Output the [X, Y] coordinate of the center of the cell containing the given text.  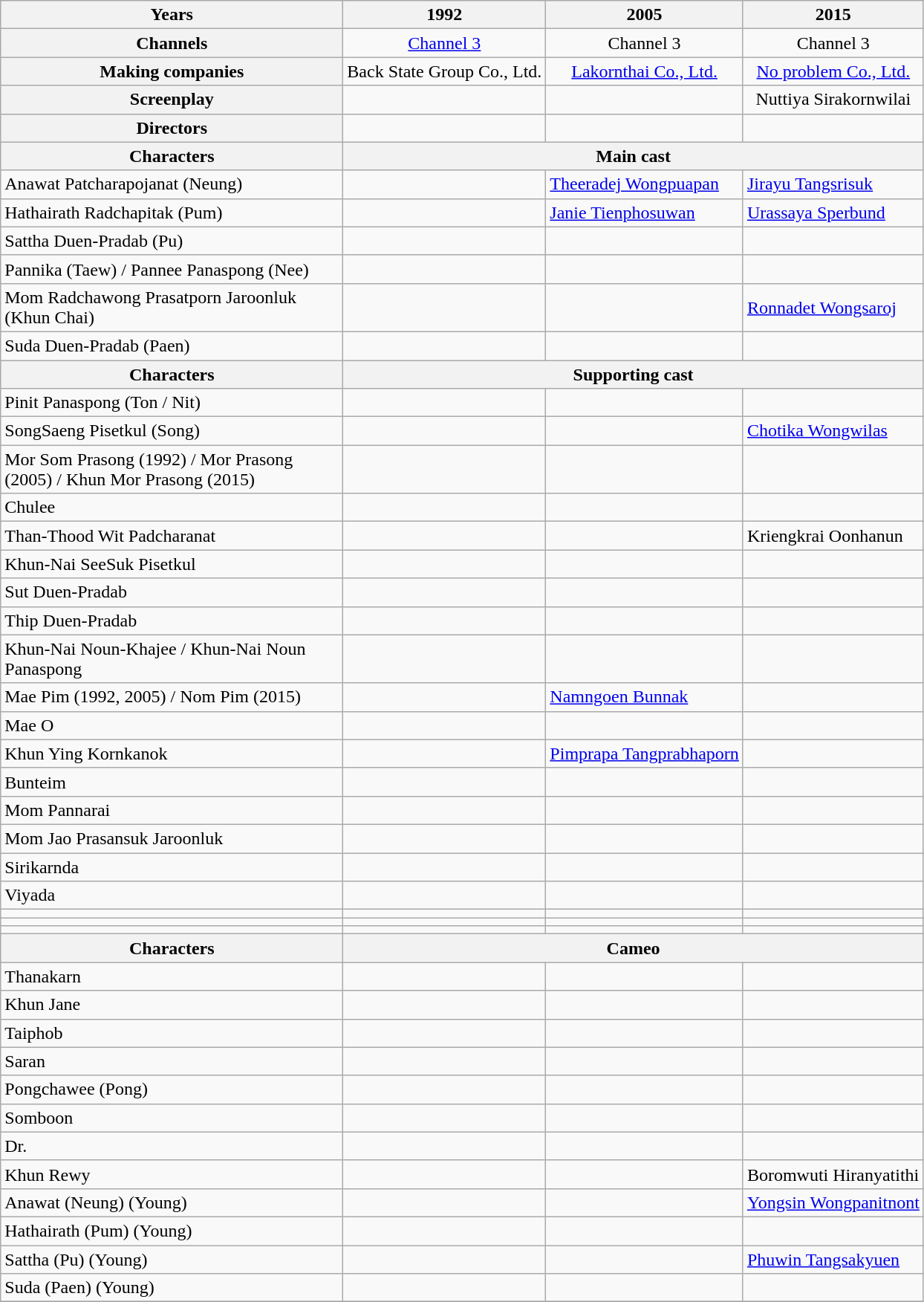
Cameo [634, 948]
Main cast [634, 156]
Dr. [172, 1146]
Ronnadet Wongsaroj [833, 308]
Lakornthai Co., Ltd. [645, 71]
Nuttiya Sirakornwilai [833, 100]
Back State Group Co., Ltd. [444, 71]
Hathairath Radchapitak (Pum) [172, 213]
Jirayu Tangsrisuk [833, 184]
Theeradej Wongpuapan [645, 184]
Bunteim [172, 782]
Pannika (Taew) / Pannee Panaspong (Nee) [172, 269]
Mom Radchawong Prasatporn Jaroonluk (Khun Chai) [172, 308]
SongSaeng Pisetkul (Song) [172, 431]
Pongchawee (Pong) [172, 1089]
Mom Jao Prasansuk Jaroonluk [172, 838]
Sattha Duen-Pradab (Pu) [172, 241]
Directors [172, 128]
Mor Som Prasong (1992) / Mor Prasong (2005) / Khun Mor Prasong (2015) [172, 470]
Pimprapa Tangprabhaporn [645, 754]
Channels [172, 43]
Mae Pim (1992, 2005) / Nom Pim (2015) [172, 697]
Thanakarn [172, 976]
Screenplay [172, 100]
Than-Thood Wit Padcharanat [172, 536]
1992 [444, 15]
Anawat Patcharapojanat (Neung) [172, 184]
Anawat (Neung) (Young) [172, 1202]
Years [172, 15]
Hathairath (Pum) (Young) [172, 1231]
Janie Tienphosuwan [645, 213]
Viyada [172, 895]
Chulee [172, 508]
Kriengkrai Oonhanun [833, 536]
Taiphob [172, 1033]
Supporting cast [634, 374]
Khun-Nai SeeSuk Pisetkul [172, 564]
Khun-Nai Noun-Khajee / Khun-Nai Noun Panaspong [172, 658]
Mae O [172, 725]
2015 [833, 15]
Somboon [172, 1118]
Sattha (Pu) (Young) [172, 1260]
Chotika Wongwilas [833, 431]
Suda Duen-Pradab (Paen) [172, 346]
Sut Duen-Pradab [172, 592]
Boromwuti Hiranyatithi [833, 1174]
Khun Jane [172, 1005]
Saran [172, 1061]
No problem Co., Ltd. [833, 71]
Urassaya Sperbund [833, 213]
Phuwin Tangsakyuen [833, 1260]
2005 [645, 15]
Making companies [172, 71]
Sirikarnda [172, 867]
Khun Rewy [172, 1174]
Suda (Paen) (Young) [172, 1288]
Yongsin Wongpanitnont [833, 1202]
Mom Pannarai [172, 810]
Namngoen Bunnak [645, 697]
Pinit Panaspong (Ton / Nit) [172, 403]
Thip Duen-Pradab [172, 621]
Khun Ying Kornkanok [172, 754]
